Scan for the cell matching the given text and deliver its (x, y) coordinate at center. 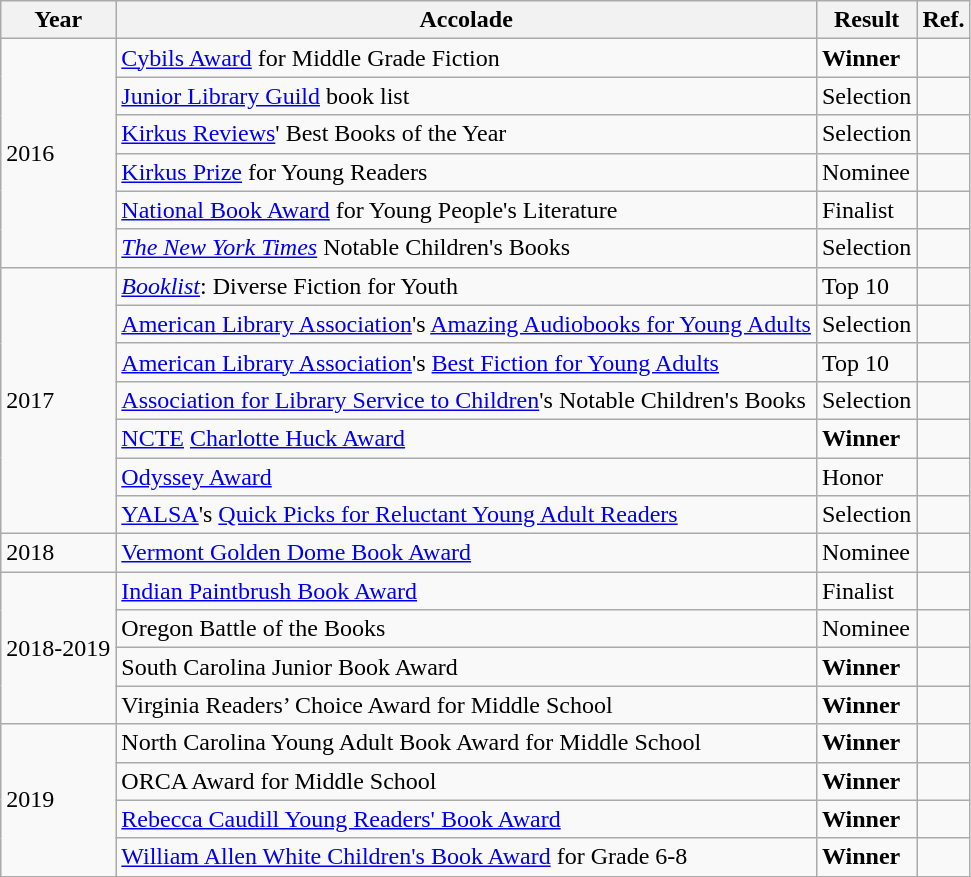
Honor (866, 477)
American Library Association's Best Fiction for Young Adults (466, 362)
Kirkus Prize for Young Readers (466, 172)
2019 (58, 800)
National Book Award for Young People's Literature (466, 210)
2016 (58, 153)
The New York Times Notable Children's Books (466, 248)
Ref. (944, 20)
2018-2019 (58, 648)
North Carolina Young Adult Book Award for Middle School (466, 743)
Cybils Award for Middle Grade Fiction (466, 58)
2017 (58, 400)
NCTE Charlotte Huck Award (466, 438)
Year (58, 20)
Association for Library Service to Children's Notable Children's Books (466, 400)
Indian Paintbrush Book Award (466, 591)
South Carolina Junior Book Award (466, 667)
Result (866, 20)
Odyssey Award (466, 477)
Junior Library Guild book list (466, 96)
American Library Association's Amazing Audiobooks for Young Adults (466, 324)
Oregon Battle of the Books (466, 629)
Booklist: Diverse Fiction for Youth (466, 286)
ORCA Award for Middle School (466, 781)
Rebecca Caudill Young Readers' Book Award (466, 819)
Kirkus Reviews' Best Books of the Year (466, 134)
YALSA's Quick Picks for Reluctant Young Adult Readers (466, 515)
2018 (58, 553)
Virginia Readers’ Choice Award for Middle School (466, 705)
William Allen White Children's Book Award for Grade 6-8 (466, 857)
Accolade (466, 20)
Vermont Golden Dome Book Award (466, 553)
